Search for the cell housing the specified text and yield its [x, y] center coordinate. 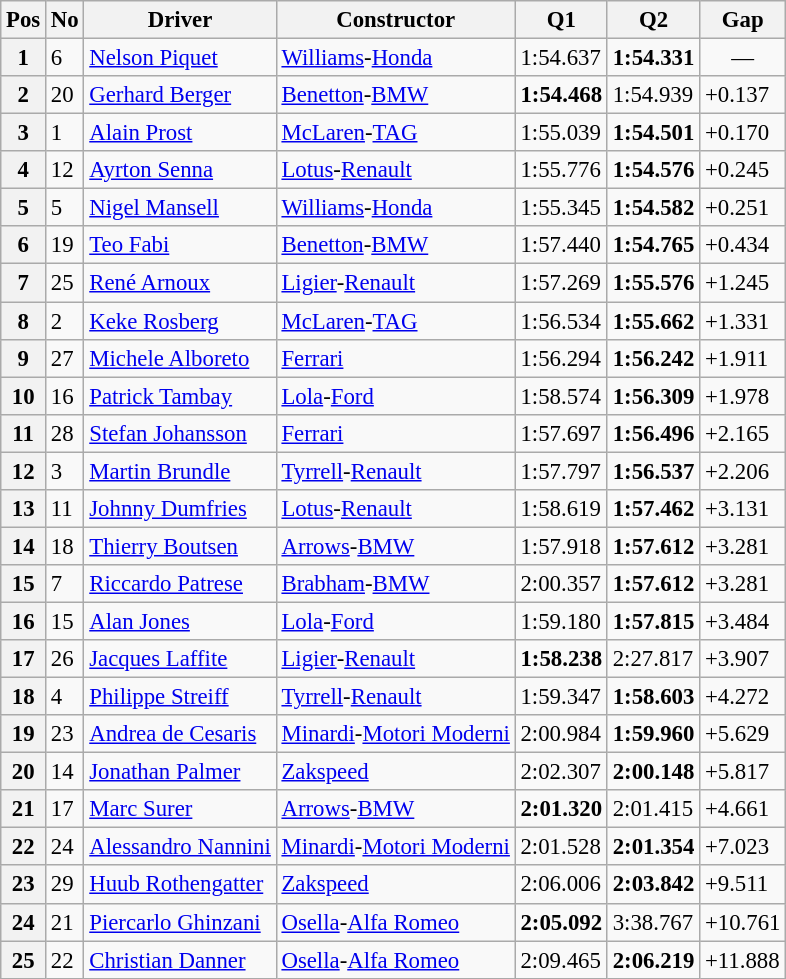
1:54.468 [561, 95]
26 [65, 659]
Q2 [653, 20]
27 [65, 358]
Q1 [561, 20]
1:58.603 [653, 697]
1:54.939 [653, 95]
+4.661 [743, 809]
10 [24, 396]
1:54.576 [653, 170]
+4.272 [743, 697]
2:06.006 [561, 885]
2:01.528 [561, 847]
+7.023 [743, 847]
Patrick Tambay [180, 396]
1:56.242 [653, 358]
+3.484 [743, 621]
+5.817 [743, 772]
Teo Fabi [180, 245]
2:01.320 [561, 809]
1:55.345 [561, 208]
Huub Rothengatter [180, 885]
Gerhard Berger [180, 95]
1:55.776 [561, 170]
+1.911 [743, 358]
Ayrton Senna [180, 170]
Alain Prost [180, 133]
Alan Jones [180, 621]
Gap [743, 20]
Keke Rosberg [180, 321]
Alessandro Nannini [180, 847]
Martin Brundle [180, 471]
1:55.576 [653, 283]
1:55.662 [653, 321]
1:56.496 [653, 433]
3:38.767 [653, 922]
Constructor [396, 20]
28 [65, 433]
9 [24, 358]
+0.170 [743, 133]
1:55.039 [561, 133]
No [65, 20]
2:05.092 [561, 922]
+2.206 [743, 471]
8 [24, 321]
+3.907 [743, 659]
Riccardo Patrese [180, 584]
1:58.574 [561, 396]
+1.978 [743, 396]
2:03.842 [653, 885]
1:54.331 [653, 58]
Brabham-BMW [396, 584]
+1.331 [743, 321]
1:58.619 [561, 509]
Johnny Dumfries [180, 509]
+2.165 [743, 433]
Andrea de Cesaris [180, 734]
+0.137 [743, 95]
1:57.440 [561, 245]
1:59.180 [561, 621]
— [743, 58]
1:54.637 [561, 58]
1:57.815 [653, 621]
2:27.817 [653, 659]
Michele Alboreto [180, 358]
1:57.918 [561, 546]
+3.131 [743, 509]
1:57.269 [561, 283]
29 [65, 885]
1:56.309 [653, 396]
2:00.357 [561, 584]
2:01.354 [653, 847]
Piercarlo Ghinzani [180, 922]
+11.888 [743, 960]
Pos [24, 20]
1:58.238 [561, 659]
1:56.294 [561, 358]
2:09.465 [561, 960]
1:56.537 [653, 471]
Thierry Boutsen [180, 546]
Nigel Mansell [180, 208]
Christian Danner [180, 960]
Stefan Johansson [180, 433]
1:59.347 [561, 697]
+9.511 [743, 885]
Driver [180, 20]
2:01.415 [653, 809]
1:57.462 [653, 509]
2:00.148 [653, 772]
1:57.797 [561, 471]
Nelson Piquet [180, 58]
1:56.534 [561, 321]
+5.629 [743, 734]
1:57.697 [561, 433]
Jacques Laffite [180, 659]
1:54.765 [653, 245]
Jonathan Palmer [180, 772]
+1.245 [743, 283]
13 [24, 509]
1:54.501 [653, 133]
+10.761 [743, 922]
2:00.984 [561, 734]
2:06.219 [653, 960]
+0.251 [743, 208]
+0.245 [743, 170]
Marc Surer [180, 809]
1:59.960 [653, 734]
2:02.307 [561, 772]
+0.434 [743, 245]
1:54.582 [653, 208]
René Arnoux [180, 283]
Philippe Streiff [180, 697]
